Determine the [X, Y] coordinate at the center of the cell enclosing the given text.  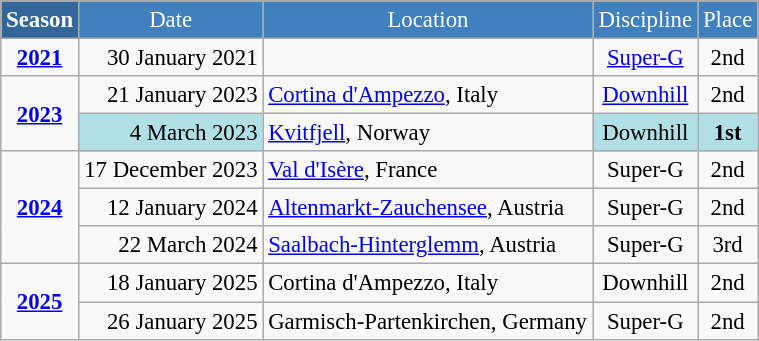
21 January 2023 [170, 95]
1st [728, 133]
Kvitfjell, Norway [428, 133]
2024 [40, 208]
2021 [40, 58]
Saalbach-Hinterglemm, Austria [428, 245]
Location [428, 20]
Date [170, 20]
Place [728, 20]
Discipline [645, 20]
12 January 2024 [170, 208]
4 March 2023 [170, 133]
18 January 2025 [170, 283]
30 January 2021 [170, 58]
Altenmarkt-Zauchensee, Austria [428, 208]
2025 [40, 302]
3rd [728, 245]
17 December 2023 [170, 170]
2023 [40, 114]
22 March 2024 [170, 245]
Season [40, 20]
26 January 2025 [170, 321]
Val d'Isère, France [428, 170]
Garmisch-Partenkirchen, Germany [428, 321]
